Determine the (X, Y) coordinate at the center of the cell enclosing the given text.  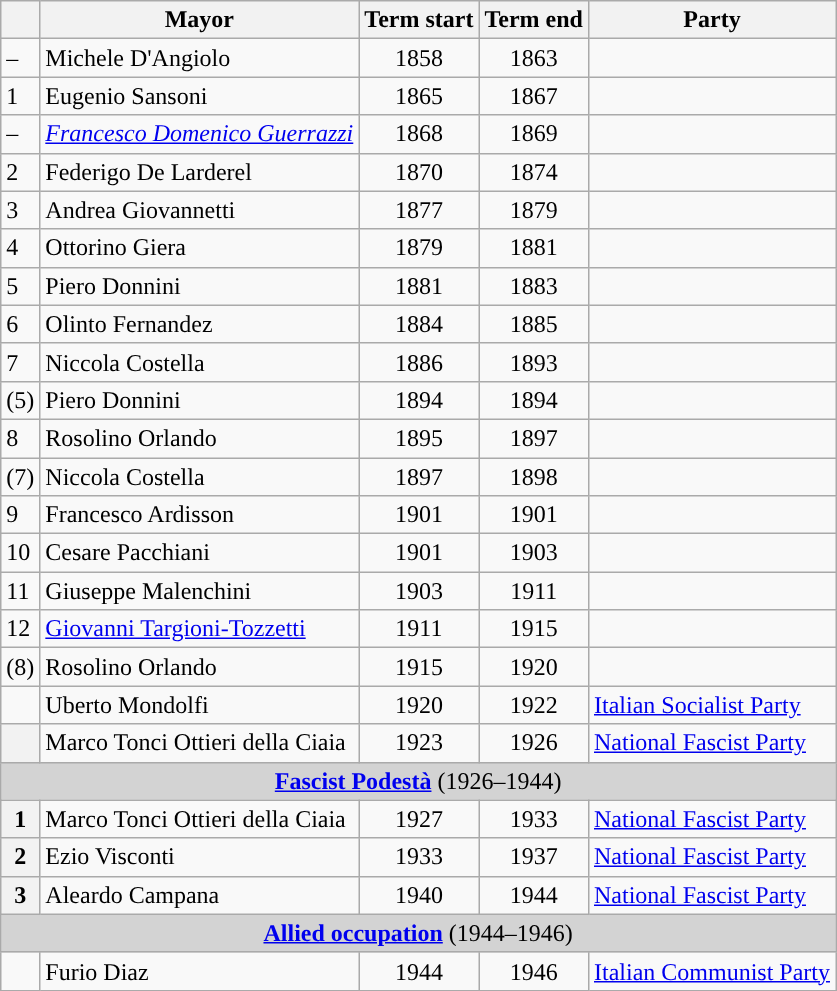
1863 (534, 58)
Giuseppe Malenchini (200, 591)
1883 (534, 286)
11 (20, 591)
1895 (419, 438)
Michele D'Angiolo (200, 58)
1884 (419, 324)
(5) (20, 400)
Andrea Giovannetti (200, 210)
Furio Diaz (200, 971)
1937 (534, 857)
1874 (534, 172)
1927 (419, 819)
Uberto Mondolfi (200, 705)
Ottorino Giera (200, 248)
Italian Communist Party (712, 971)
1893 (534, 362)
1867 (534, 96)
5 (20, 286)
7 (20, 362)
Aleardo Campana (200, 895)
Italian Socialist Party (712, 705)
1858 (419, 58)
10 (20, 553)
1898 (534, 477)
1922 (534, 705)
Ezio Visconti (200, 857)
4 (20, 248)
1869 (534, 134)
(7) (20, 477)
Allied occupation (1944–1946) (418, 933)
8 (20, 438)
Giovanni Targioni-Tozzetti (200, 629)
6 (20, 324)
1946 (534, 971)
Olinto Fernandez (200, 324)
(8) (20, 667)
Mayor (200, 20)
Francesco Domenico Guerrazzi (200, 134)
Francesco Ardisson (200, 515)
1886 (419, 362)
1940 (419, 895)
1926 (534, 743)
Term end (534, 20)
Cesare Pacchiani (200, 553)
Fascist Podestà (1926–1944) (418, 781)
12 (20, 629)
1885 (534, 324)
Eugenio Sansoni (200, 96)
1877 (419, 210)
1865 (419, 96)
1868 (419, 134)
Party (712, 20)
Term start (419, 20)
Federigo De Larderel (200, 172)
9 (20, 515)
1923 (419, 743)
1870 (419, 172)
